Detect which cell encompasses the target text, then output its [x, y] center coordinate. 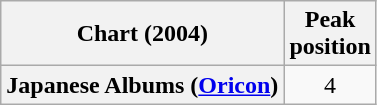
Peak position [330, 34]
Chart (2004) [142, 34]
4 [330, 85]
Japanese Albums (Oricon) [142, 85]
